Provide the (x, y) coordinate of the cell's center where the given text is located.  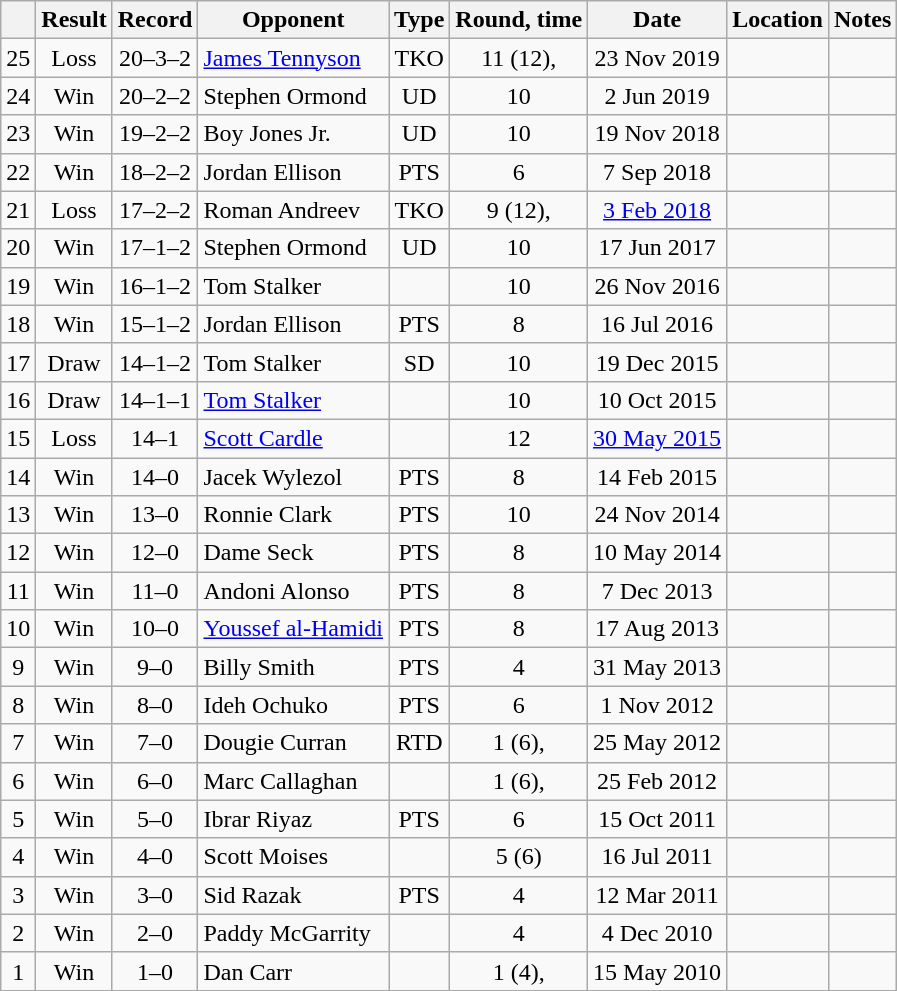
24 Nov 2014 (658, 515)
11 (18, 591)
James Tennyson (294, 58)
Jacek Wylezol (294, 477)
Ibrar Riyaz (294, 819)
Ideh Ochuko (294, 705)
4–0 (155, 857)
11–0 (155, 591)
20 (18, 248)
Sid Razak (294, 895)
2 (18, 933)
1 Nov 2012 (658, 705)
14–1–1 (155, 400)
31 May 2013 (658, 667)
10 May 2014 (658, 553)
Date (658, 20)
16–1–2 (155, 286)
Ronnie Clark (294, 515)
19 Nov 2018 (658, 134)
14 Feb 2015 (658, 477)
Boy Jones Jr. (294, 134)
14–0 (155, 477)
Marc Callaghan (294, 781)
30 May 2015 (658, 438)
11 (12), (519, 58)
18–2–2 (155, 172)
18 (18, 324)
19 (18, 286)
SD (420, 362)
22 (18, 172)
14–1–2 (155, 362)
19–2–2 (155, 134)
5 (18, 819)
14 (18, 477)
16 Jul 2016 (658, 324)
RTD (420, 743)
Youssef al-Hamidi (294, 629)
Roman Andreev (294, 210)
16 Jul 2011 (658, 857)
Round, time (519, 20)
6–0 (155, 781)
17 Jun 2017 (658, 248)
25 Feb 2012 (658, 781)
16 (18, 400)
Location (778, 20)
17 Aug 2013 (658, 629)
23 (18, 134)
25 May 2012 (658, 743)
2 Jun 2019 (658, 96)
8–0 (155, 705)
Opponent (294, 20)
Billy Smith (294, 667)
17–1–2 (155, 248)
3–0 (155, 895)
Dame Seck (294, 553)
4 Dec 2010 (658, 933)
15 (18, 438)
5 (6) (519, 857)
9–0 (155, 667)
25 (18, 58)
Result (74, 20)
7–0 (155, 743)
12 Mar 2011 (658, 895)
7 Sep 2018 (658, 172)
20–2–2 (155, 96)
10–0 (155, 629)
13 (18, 515)
Dan Carr (294, 971)
Record (155, 20)
24 (18, 96)
15 May 2010 (658, 971)
10 Oct 2015 (658, 400)
17–2–2 (155, 210)
2–0 (155, 933)
13–0 (155, 515)
9 (12), (519, 210)
23 Nov 2019 (658, 58)
1–0 (155, 971)
20–3–2 (155, 58)
12–0 (155, 553)
5–0 (155, 819)
Andoni Alonso (294, 591)
Scott Moises (294, 857)
15 Oct 2011 (658, 819)
17 (18, 362)
Type (420, 20)
1 (18, 971)
14–1 (155, 438)
26 Nov 2016 (658, 286)
19 Dec 2015 (658, 362)
Notes (862, 20)
7 Dec 2013 (658, 591)
7 (18, 743)
1 (4), (519, 971)
15–1–2 (155, 324)
Dougie Curran (294, 743)
Paddy McGarrity (294, 933)
21 (18, 210)
9 (18, 667)
3 (18, 895)
Scott Cardle (294, 438)
3 Feb 2018 (658, 210)
